Capture the cell that displays the provided text and extract its [X, Y] central coordinate. 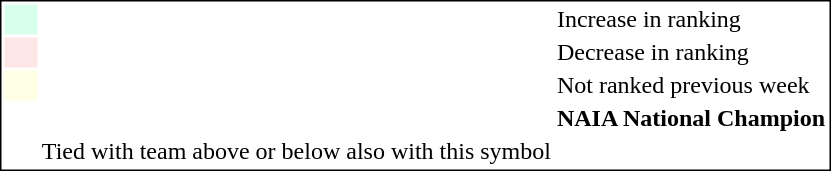
NAIA National Champion [690, 119]
Not ranked previous week [690, 85]
Tied with team above or below also with this symbol [296, 151]
Increase in ranking [690, 19]
Decrease in ranking [690, 53]
